Detect which cell encompasses the target text, then output its [X, Y] center coordinate. 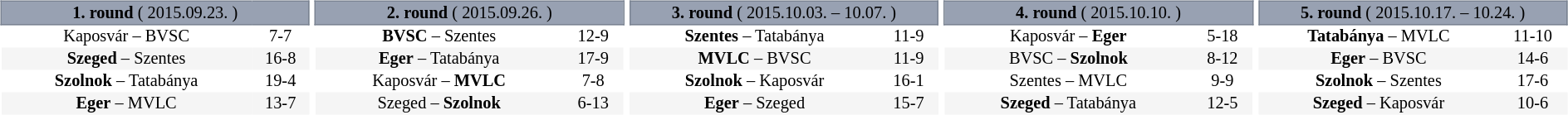
Szentes – Tatabánya [754, 36]
Eger – Szeged [754, 104]
Kaposvár – BVSC [126, 36]
8-12 [1223, 60]
BVSC – Szentes [439, 36]
Szolnok – Kaposvár [754, 81]
3. round ( 2015.10.03. – 10.07. ) [784, 12]
10-6 [1532, 104]
5. round ( 2015.10.17. – 10.24. ) [1414, 12]
Eger – Tatabánya [439, 60]
Kaposvár – Eger [1068, 36]
Szeged – Tatabánya [1068, 104]
4. round ( 2015.10.10. ) [1098, 12]
6-13 [593, 104]
Eger – MVLC [126, 104]
16-1 [909, 81]
12-9 [593, 36]
7-8 [593, 81]
MVLC – BVSC [754, 60]
13-7 [281, 104]
Szolnok – Tatabánya [126, 81]
Kaposvár – MVLC [439, 81]
BVSC – Szolnok [1068, 60]
12-5 [1223, 104]
15-7 [909, 104]
7-7 [281, 36]
9-9 [1223, 81]
17-6 [1532, 81]
Szeged – Szolnok [439, 104]
Szeged – Szentes [126, 60]
Szentes – MVLC [1068, 81]
Szeged – Kaposvár [1379, 104]
11-10 [1532, 36]
2. round ( 2015.09.26. ) [470, 12]
Eger – BVSC [1379, 60]
17-9 [593, 60]
5-18 [1223, 36]
Szolnok – Szentes [1379, 81]
16-8 [281, 60]
1. round ( 2015.09.23. ) [154, 12]
14-6 [1532, 60]
19-4 [281, 81]
Tatabánya – MVLC [1379, 36]
